Return (X, Y) of the center of cell containing provided text 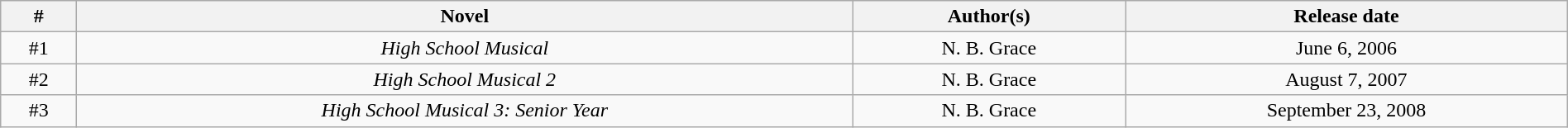
High School Musical (465, 48)
August 7, 2007 (1346, 79)
#1 (39, 48)
Release date (1346, 17)
High School Musical 3: Senior Year (465, 111)
September 23, 2008 (1346, 111)
Author(s) (989, 17)
#2 (39, 79)
#3 (39, 111)
High School Musical 2 (465, 79)
Novel (465, 17)
June 6, 2006 (1346, 48)
# (39, 17)
